Capture the cell that displays the provided text and extract its [x, y] central coordinate. 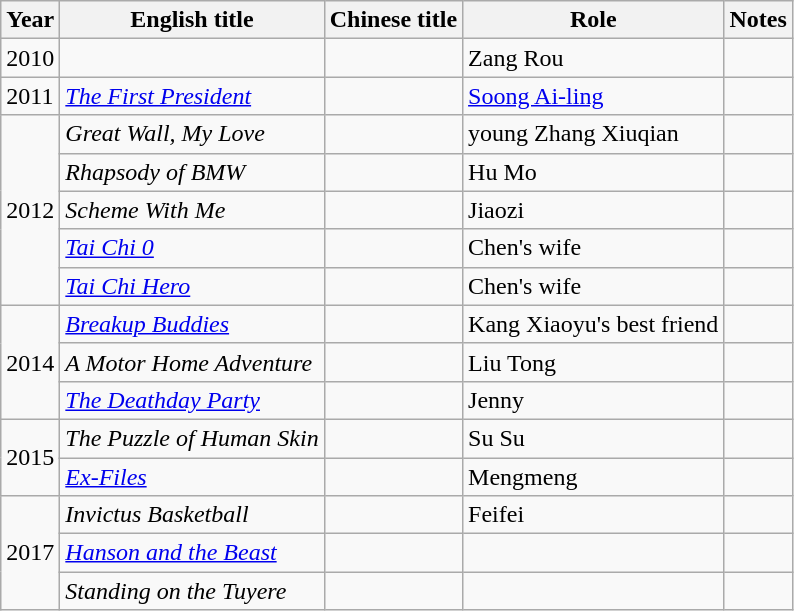
Jiaozi [594, 210]
Liu Tong [594, 362]
Ex-Files [192, 477]
2015 [30, 457]
Great Wall, My Love [192, 134]
Mengmeng [594, 477]
Hu Mo [594, 172]
Zang Rou [594, 58]
Year [30, 20]
Soong Ai-ling [594, 96]
2012 [30, 210]
2017 [30, 553]
Invictus Basketball [192, 515]
Breakup Buddies [192, 324]
Hanson and the Beast [192, 553]
The Deathday Party [192, 400]
2011 [30, 96]
Jenny [594, 400]
Feifei [594, 515]
A Motor Home Adventure [192, 362]
young Zhang Xiuqian [594, 134]
The Puzzle of Human Skin [192, 438]
Tai Chi Hero [192, 286]
English title [192, 20]
2010 [30, 58]
Rhapsody of BMW [192, 172]
Role [594, 20]
Scheme With Me [192, 210]
Tai Chi 0 [192, 248]
Chinese title [393, 20]
Notes [758, 20]
Kang Xiaoyu's best friend [594, 324]
2014 [30, 362]
Su Su [594, 438]
The First President [192, 96]
Standing on the Tuyere [192, 591]
